Return [x, y] of the center of cell containing provided text 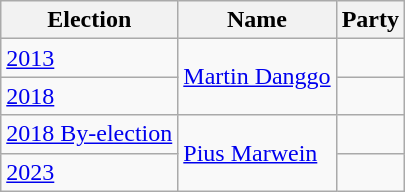
Pius Marwein [257, 153]
2023 [90, 172]
Election [90, 20]
2018 By-election [90, 134]
Martin Danggo [257, 77]
Name [257, 20]
2018 [90, 96]
2013 [90, 58]
Party [370, 20]
